Pinpoint the cell where the given text exists, returning its (x, y) midpoint coordinate. 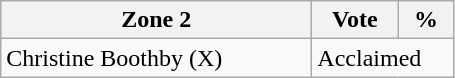
% (426, 20)
Christine Boothby (X) (156, 58)
Vote (355, 20)
Acclaimed (383, 58)
Zone 2 (156, 20)
